Identify which cell holds the provided text, then report its [x, y] central coordinate. 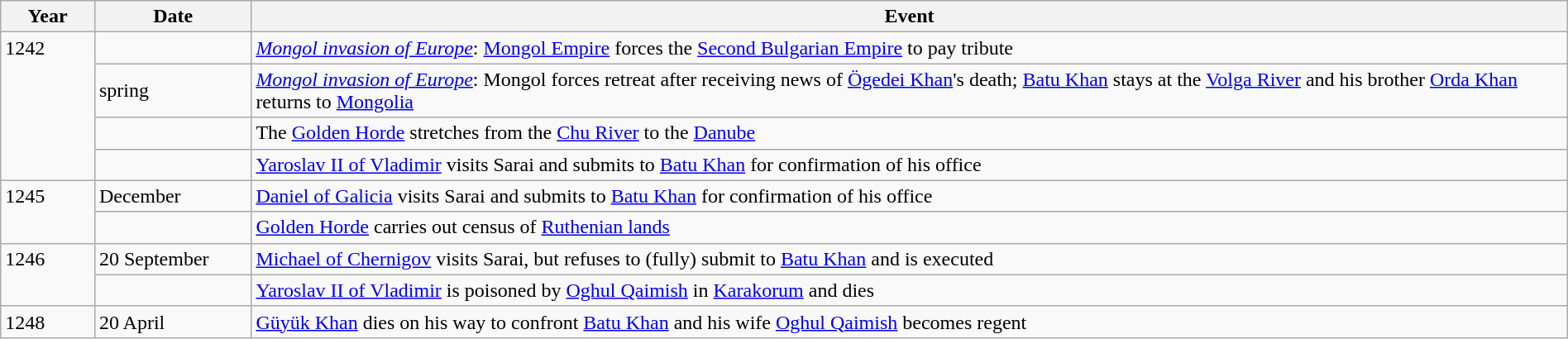
1245 [48, 212]
1248 [48, 322]
Daniel of Galicia visits Sarai and submits to Batu Khan for confirmation of his office [910, 196]
Golden Horde carries out census of Ruthenian lands [910, 227]
1242 [48, 106]
December [172, 196]
1246 [48, 275]
Year [48, 17]
Yaroslav II of Vladimir visits Sarai and submits to Batu Khan for confirmation of his office [910, 165]
Event [910, 17]
spring [172, 91]
Date [172, 17]
Mongol invasion of Europe: Mongol Empire forces the Second Bulgarian Empire to pay tribute [910, 48]
Yaroslav II of Vladimir is poisoned by Oghul Qaimish in Karakorum and dies [910, 290]
The Golden Horde stretches from the Chu River to the Danube [910, 133]
20 April [172, 322]
20 September [172, 259]
Michael of Chernigov visits Sarai, but refuses to (fully) submit to Batu Khan and is executed [910, 259]
Güyük Khan dies on his way to confront Batu Khan and his wife Oghul Qaimish becomes regent [910, 322]
